Pinpoint the cell where the given text exists, returning its [X, Y] midpoint coordinate. 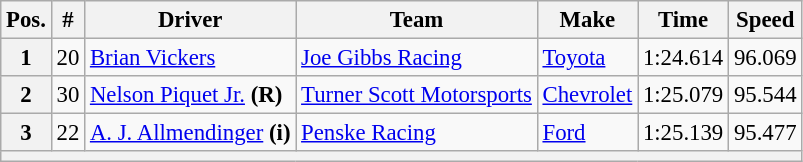
96.069 [766, 58]
Toyota [587, 58]
Chevrolet [587, 95]
20 [68, 58]
Nelson Piquet Jr. (R) [190, 95]
95.477 [766, 133]
A. J. Allmendinger (i) [190, 133]
Speed [766, 20]
1:24.614 [684, 58]
2 [26, 95]
Brian Vickers [190, 58]
3 [26, 133]
1 [26, 58]
22 [68, 133]
1:25.079 [684, 95]
30 [68, 95]
95.544 [766, 95]
Penske Racing [416, 133]
Turner Scott Motorsports [416, 95]
1:25.139 [684, 133]
Team [416, 20]
Ford [587, 133]
Joe Gibbs Racing [416, 58]
Make [587, 20]
# [68, 20]
Time [684, 20]
Driver [190, 20]
Pos. [26, 20]
